Detect which cell encompasses the target text, then output its (x, y) center coordinate. 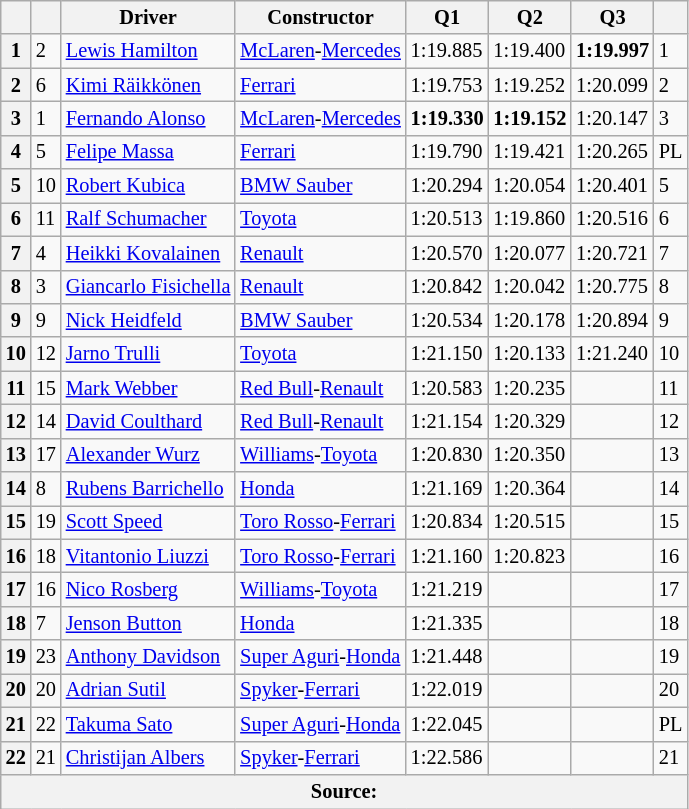
1:21.150 (448, 354)
Anthony Davidson (148, 657)
Source: (344, 791)
1:19.860 (530, 219)
Kimi Räikkönen (148, 85)
1:19.885 (448, 51)
1:19.997 (612, 51)
1:20.823 (530, 556)
Alexander Wurz (148, 455)
1:20.294 (448, 186)
1:20.513 (448, 219)
1:20.147 (612, 118)
1:19.152 (530, 118)
1:19.421 (530, 152)
Nico Rosberg (148, 589)
Lewis Hamilton (148, 51)
1:20.721 (612, 253)
Heikki Kovalainen (148, 253)
Jenson Button (148, 623)
Robert Kubica (148, 186)
Adrian Sutil (148, 690)
1:22.045 (448, 724)
1:20.534 (448, 320)
Q3 (612, 17)
1:20.329 (530, 421)
1:20.570 (448, 253)
Vitantonio Liuzzi (148, 556)
1:20.775 (612, 287)
1:20.515 (530, 522)
1:21.448 (448, 657)
Nick Heidfeld (148, 320)
Felipe Massa (148, 152)
23 (46, 657)
Q1 (448, 17)
Ralf Schumacher (148, 219)
1:20.834 (448, 522)
Driver (148, 17)
1:20.077 (530, 253)
1:20.516 (612, 219)
Scott Speed (148, 522)
1:20.830 (448, 455)
1:21.160 (448, 556)
1:20.178 (530, 320)
1:20.054 (530, 186)
1:21.154 (448, 421)
1:20.894 (612, 320)
1:20.042 (530, 287)
Fernando Alonso (148, 118)
Giancarlo Fisichella (148, 287)
1:20.133 (530, 354)
1:21.169 (448, 489)
1:20.235 (530, 388)
Rubens Barrichello (148, 489)
1:20.401 (612, 186)
Q2 (530, 17)
1:20.842 (448, 287)
1:20.265 (612, 152)
1:20.099 (612, 85)
1:21.335 (448, 623)
1:20.583 (448, 388)
1:22.019 (448, 690)
1:21.240 (612, 354)
1:19.330 (448, 118)
David Coulthard (148, 421)
Mark Webber (148, 388)
1:20.350 (530, 455)
Constructor (320, 17)
1:19.753 (448, 85)
1:19.790 (448, 152)
1:19.400 (530, 51)
1:22.586 (448, 758)
1:19.252 (530, 85)
Christijan Albers (148, 758)
Takuma Sato (148, 724)
1:21.219 (448, 589)
1:20.364 (530, 489)
Jarno Trulli (148, 354)
